Output the (x, y) coordinate of the center of the cell containing the given text.  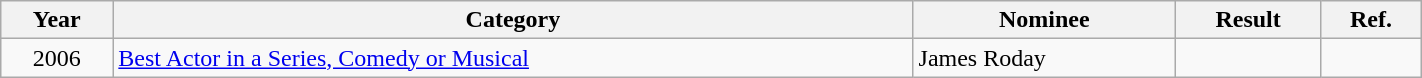
Year (57, 20)
Ref. (1372, 20)
Result (1248, 20)
Category (513, 20)
Best Actor in a Series, Comedy or Musical (513, 58)
Nominee (1044, 20)
James Roday (1044, 58)
2006 (57, 58)
